Capture the cell that displays the provided text and extract its (X, Y) central coordinate. 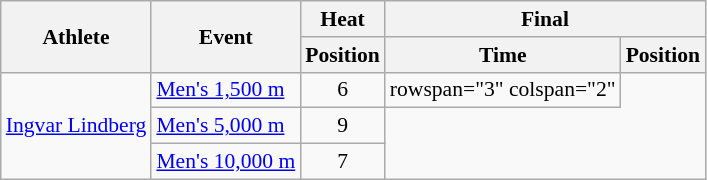
9 (342, 126)
Athlete (76, 36)
Event (226, 36)
Final (545, 19)
Ingvar Lindberg (76, 126)
Men's 1,500 m (226, 90)
Men's 5,000 m (226, 126)
Time (503, 55)
6 (342, 90)
7 (342, 162)
rowspan="3" colspan="2" (503, 90)
Men's 10,000 m (226, 162)
Heat (342, 19)
